Pinpoint the cell where the given text exists, returning its (x, y) midpoint coordinate. 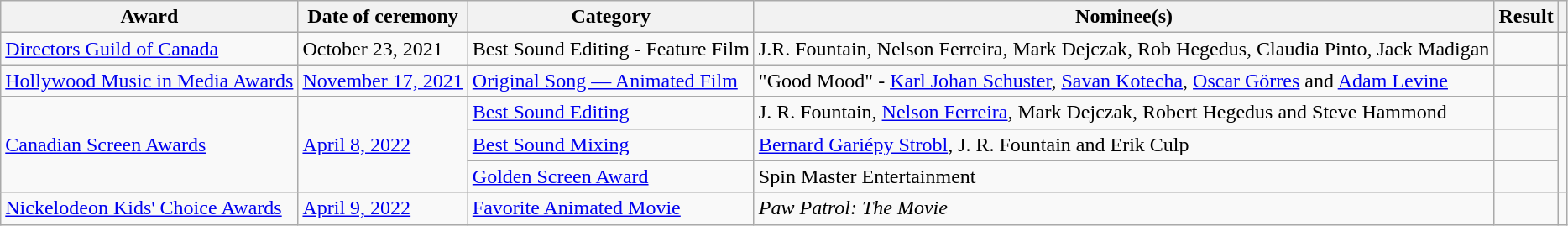
Best Sound Editing - Feature Film (611, 49)
Spin Master Entertainment (1124, 176)
Category (611, 17)
J. R. Fountain, Nelson Ferreira, Mark Dejczak, Robert Hegedus and Steve Hammond (1124, 113)
Original Song — Animated Film (611, 81)
Result (1526, 17)
Canadian Screen Awards (149, 145)
Hollywood Music in Media Awards (149, 81)
November 17, 2021 (383, 81)
Favorite Animated Movie (611, 208)
Date of ceremony (383, 17)
Best Sound Mixing (611, 145)
Nominee(s) (1124, 17)
Paw Patrol: The Movie (1124, 208)
Golden Screen Award (611, 176)
"Good Mood" - Karl Johan Schuster, Savan Kotecha, Oscar Görres and Adam Levine (1124, 81)
J.R. Fountain, Nelson Ferreira, Mark Dejczak, Rob Hegedus, Claudia Pinto, Jack Madigan (1124, 49)
Directors Guild of Canada (149, 49)
April 9, 2022 (383, 208)
Bernard Gariépy Strobl, J. R. Fountain and Erik Culp (1124, 145)
October 23, 2021 (383, 49)
April 8, 2022 (383, 145)
Best Sound Editing (611, 113)
Nickelodeon Kids' Choice Awards (149, 208)
Award (149, 17)
